Extract the (X, Y) coordinate from the center of the cell holding the provided text.  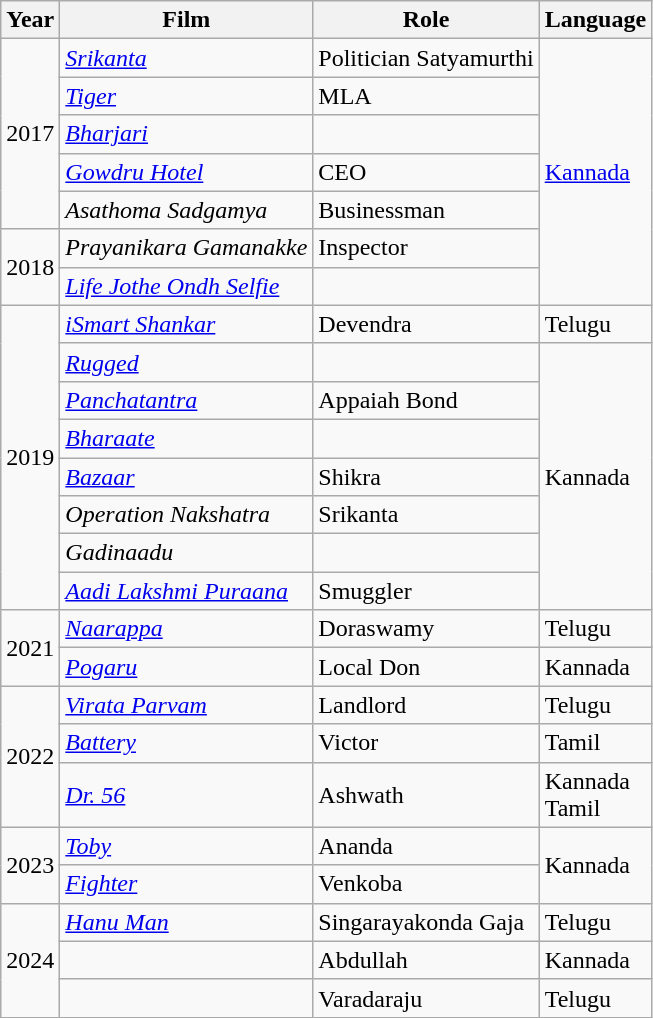
Varadaraju (426, 998)
Devendra (426, 324)
Operation Nakshatra (186, 515)
Ananda (426, 846)
2018 (30, 267)
Ashwath (426, 794)
Rugged (186, 362)
Battery (186, 743)
Dr. 56 (186, 794)
MLA (426, 96)
2023 (30, 865)
2021 (30, 648)
Asathoma Sadgamya (186, 210)
Venkoba (426, 884)
Fighter (186, 884)
Role (426, 20)
Toby (186, 846)
Bazaar (186, 477)
Appaiah Bond (426, 400)
2019 (30, 457)
CEO (426, 172)
Smuggler (426, 591)
Singarayakonda Gaja (426, 922)
Year (30, 20)
Local Don (426, 667)
Kannada Tamil (595, 794)
Abdullah (426, 960)
Virata Parvam (186, 705)
2017 (30, 134)
Victor (426, 743)
Gadinaadu (186, 553)
Film (186, 20)
Aadi Lakshmi Puraana (186, 591)
Doraswamy (426, 629)
Gowdru Hotel (186, 172)
Prayanikara Gamanakke (186, 248)
Language (595, 20)
Politician Satyamurthi (426, 58)
Businessman (426, 210)
2024 (30, 960)
Bharaate (186, 438)
Naarappa (186, 629)
Hanu Man (186, 922)
Shikra (426, 477)
2022 (30, 756)
Inspector (426, 248)
Bharjari (186, 134)
Tamil (595, 743)
Life Jothe Ondh Selfie (186, 286)
iSmart Shankar (186, 324)
Landlord (426, 705)
Pogaru (186, 667)
Tiger (186, 96)
Panchatantra (186, 400)
